Extract the [X, Y] coordinate from the center of the cell holding the provided text.  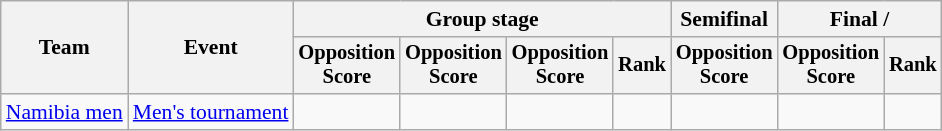
Event [211, 48]
Semifinal [724, 19]
Men's tournament [211, 112]
Group stage [482, 19]
Namibia men [64, 112]
Team [64, 48]
Final / [859, 19]
